Find where the given text appears and provide that cell's center as [x, y] coordinate. 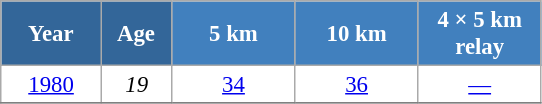
10 km [356, 34]
Age [136, 34]
34 [234, 85]
36 [356, 85]
— [480, 85]
1980 [52, 85]
5 km [234, 34]
19 [136, 85]
4 × 5 km relay [480, 34]
Year [52, 34]
